Provide the (X, Y) coordinate of the cell's center where the given text is located.  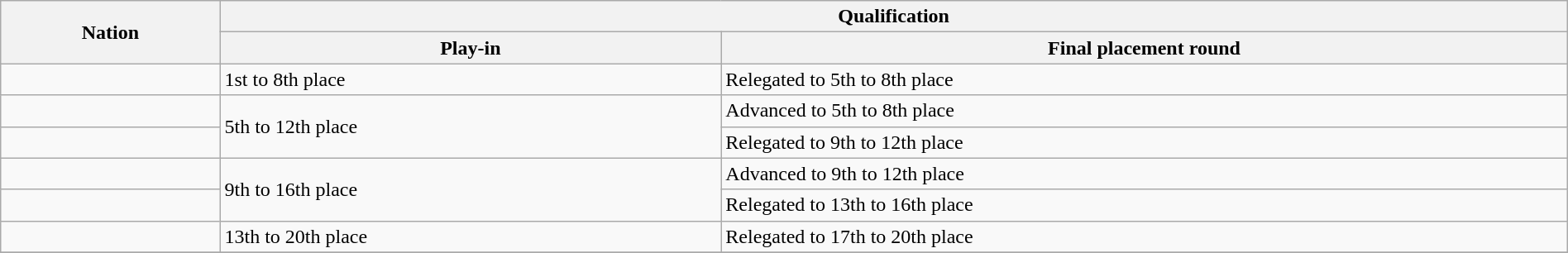
Relegated to 17th to 20th place (1145, 236)
Final placement round (1145, 48)
9th to 16th place (471, 189)
13th to 20th place (471, 236)
Qualification (893, 17)
Nation (111, 32)
Relegated to 9th to 12th place (1145, 142)
Advanced to 5th to 8th place (1145, 111)
Relegated to 13th to 16th place (1145, 205)
Relegated to 5th to 8th place (1145, 79)
5th to 12th place (471, 126)
1st to 8th place (471, 79)
Play-in (471, 48)
Advanced to 9th to 12th place (1145, 174)
